Output the (x, y) coordinate of the center of the cell containing the given text.  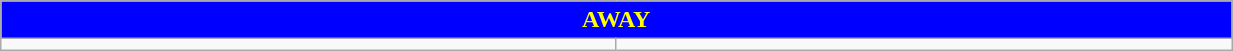
AWAY (616, 20)
